For the text-containing cell, return its midpoint in (X, Y) coordinate format. 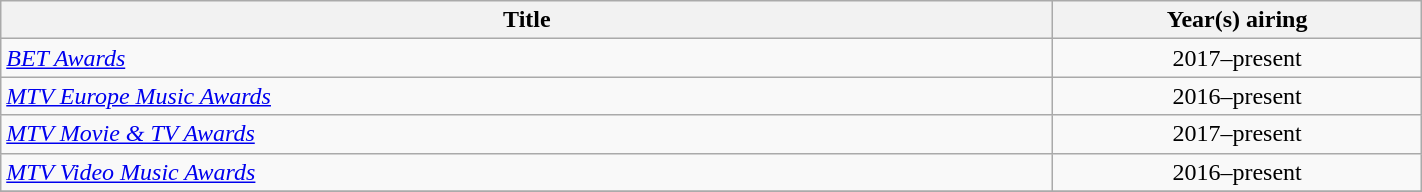
Year(s) airing (1237, 20)
MTV Movie & TV Awards (527, 134)
MTV Video Music Awards (527, 172)
MTV Europe Music Awards (527, 96)
BET Awards (527, 58)
Title (527, 20)
